Pinpoint the cell where the given text exists, returning its [x, y] midpoint coordinate. 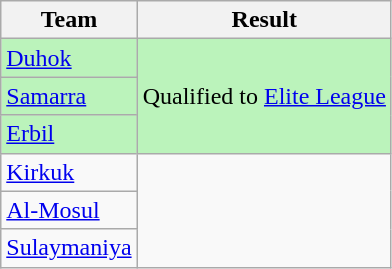
Duhok [69, 58]
Kirkuk [69, 172]
Al-Mosul [69, 210]
Samarra [69, 96]
Sulaymaniya [69, 248]
Erbil [69, 134]
Team [69, 20]
Qualified to Elite League [264, 96]
Result [264, 20]
